Extract the [X, Y] coordinate from the center of the cell holding the provided text.  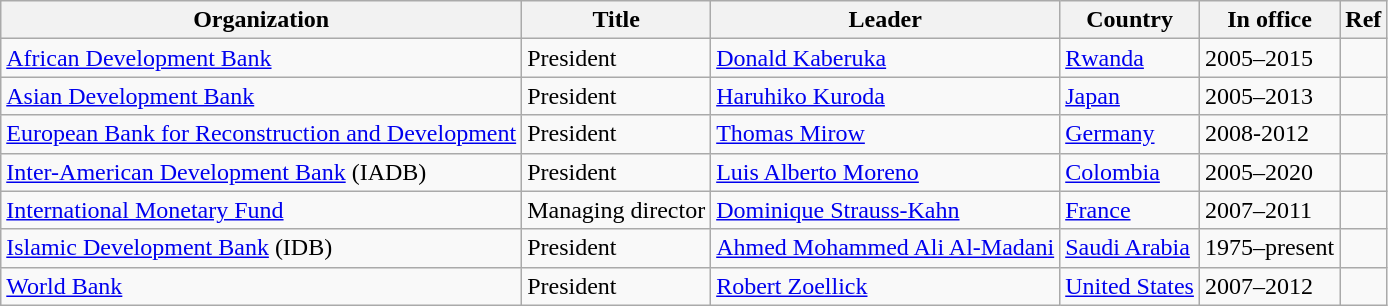
Inter-American Development Bank (IADB) [262, 172]
Saudi Arabia [1130, 248]
United States [1130, 286]
Thomas Mirow [886, 134]
Asian Development Bank [262, 96]
1975–present [1269, 248]
Ref [1364, 20]
European Bank for Reconstruction and Development [262, 134]
Donald Kaberuka [886, 58]
2005–2015 [1269, 58]
France [1130, 210]
Robert Zoellick [886, 286]
2005–2013 [1269, 96]
2005–2020 [1269, 172]
International Monetary Fund [262, 210]
Country [1130, 20]
Haruhiko Kuroda [886, 96]
Colombia [1130, 172]
Rwanda [1130, 58]
Ahmed Mohammed Ali Al-Madani [886, 248]
2007–2011 [1269, 210]
Title [616, 20]
Leader [886, 20]
Dominique Strauss-Kahn [886, 210]
World Bank [262, 286]
In office [1269, 20]
2007–2012 [1269, 286]
Japan [1130, 96]
Organization [262, 20]
Islamic Development Bank (IDB) [262, 248]
Managing director [616, 210]
2008-2012 [1269, 134]
Germany [1130, 134]
African Development Bank [262, 58]
Luis Alberto Moreno [886, 172]
